Provide the [x, y] coordinate of the cell's center where the given text is located.  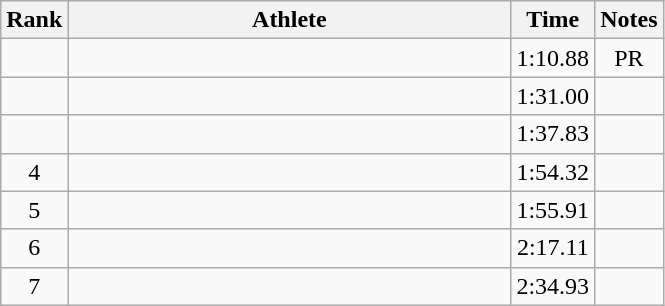
5 [34, 210]
6 [34, 248]
PR [629, 58]
Time [553, 20]
1:54.32 [553, 172]
2:34.93 [553, 286]
Notes [629, 20]
1:10.88 [553, 58]
1:31.00 [553, 96]
7 [34, 286]
Rank [34, 20]
2:17.11 [553, 248]
1:55.91 [553, 210]
1:37.83 [553, 134]
Athlete [290, 20]
4 [34, 172]
